Return [x, y] of the center of cell containing provided text 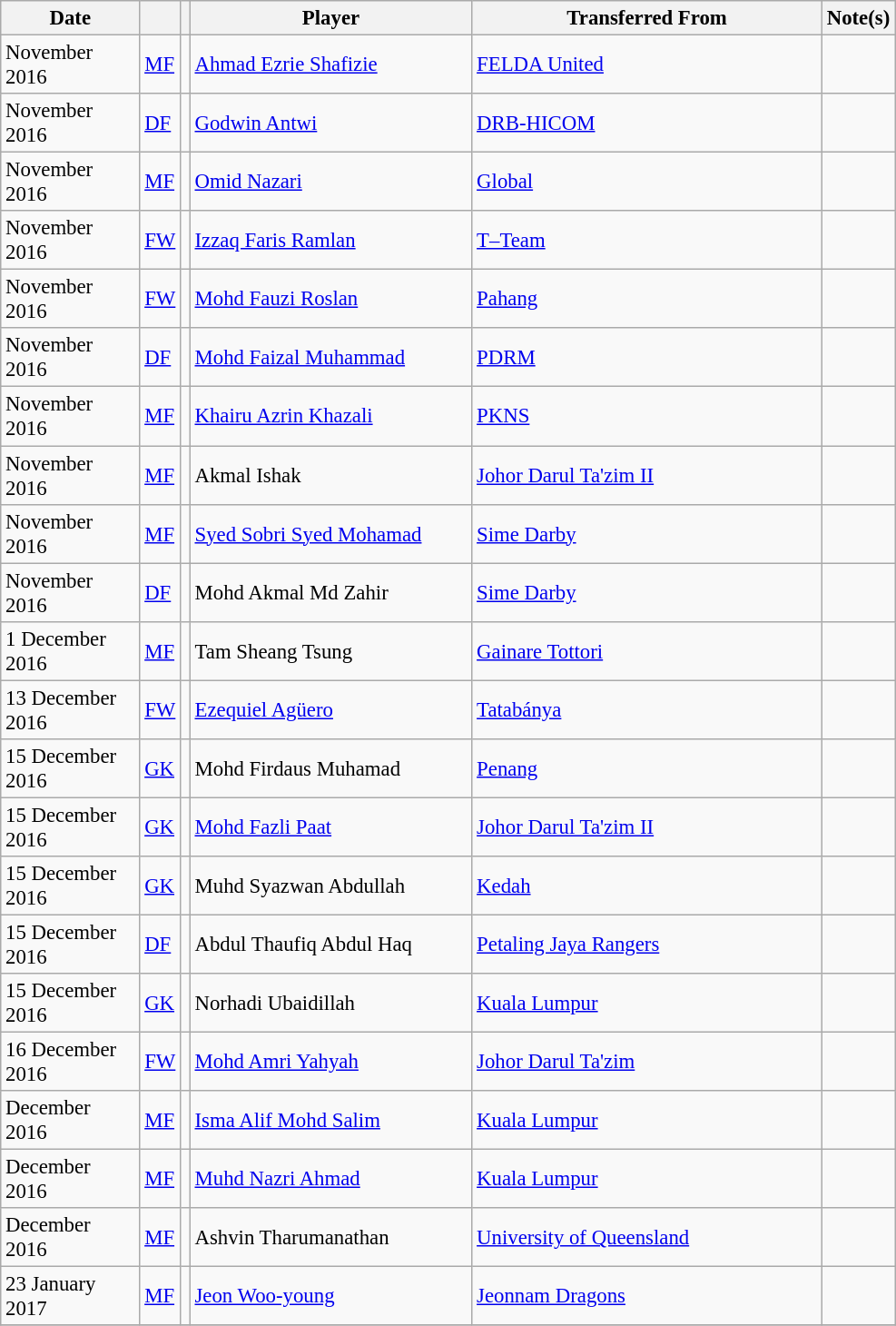
Pahang [647, 300]
Mohd Firdaus Muhamad [330, 768]
23 January 2017 [71, 1297]
DRB-HICOM [647, 124]
Note(s) [858, 18]
Global [647, 182]
University of Queensland [647, 1237]
FELDA United [647, 65]
Mohd Faizal Muhammad [330, 358]
Syed Sobri Syed Mohamad [330, 534]
PKNS [647, 416]
Norhadi Ubaidillah [330, 1003]
Akmal Ishak [330, 476]
Gainare Tottori [647, 650]
13 December 2016 [71, 710]
T–Team [647, 240]
Jeon Woo-young [330, 1297]
Abdul Thaufiq Abdul Haq [330, 945]
Mohd Amri Yahyah [330, 1063]
Date [71, 18]
Isma Alif Mohd Salim [330, 1121]
Khairu Azrin Khazali [330, 416]
Ashvin Tharumanathan [330, 1237]
Jeonnam Dragons [647, 1297]
16 December 2016 [71, 1063]
Ezequiel Agüero [330, 710]
1 December 2016 [71, 650]
Tam Sheang Tsung [330, 650]
Petaling Jaya Rangers [647, 945]
Izzaq Faris Ramlan [330, 240]
Ahmad Ezrie Shafizie [330, 65]
Muhd Syazwan Abdullah [330, 886]
Mohd Fazli Paat [330, 826]
Transferred From [647, 18]
PDRM [647, 358]
Godwin Antwi [330, 124]
Johor Darul Ta'zim [647, 1063]
Mohd Fauzi Roslan [330, 300]
Kedah [647, 886]
Omid Nazari [330, 182]
Penang [647, 768]
Player [330, 18]
Tatabánya [647, 710]
Mohd Akmal Md Zahir [330, 592]
Muhd Nazri Ahmad [330, 1179]
